Return the (x, y) coordinate for the center point of the cell that contains the specified text.  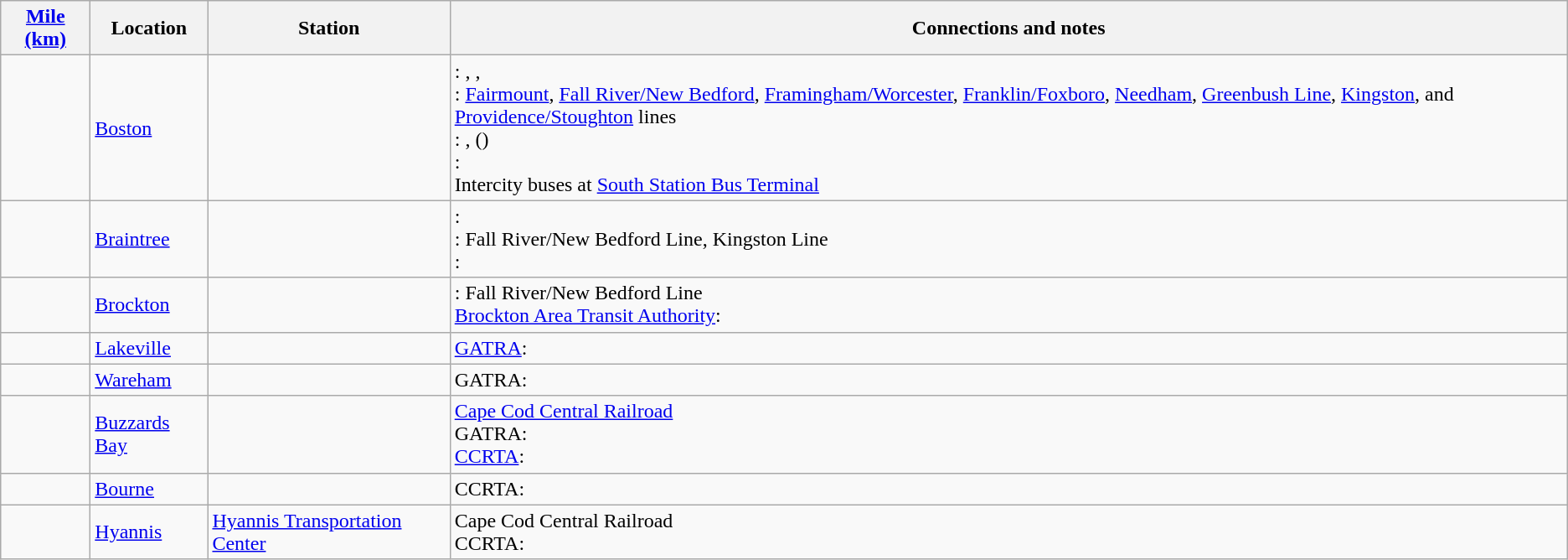
Station (328, 29)
Cape Cod Central Railroad GATRA: CCRTA: (1008, 434)
Connections and notes (1008, 29)
Braintree (149, 239)
Cape Cod Central Railroad CCRTA: (1008, 531)
Hyannis Transportation Center (328, 531)
Brockton (149, 305)
CCRTA: (1008, 489)
: Fall River/New Bedford Line Brockton Area Transit Authority: (1008, 305)
Hyannis (149, 531)
Location (149, 29)
Wareham (149, 380)
Buzzards Bay (149, 434)
: : Fall River/New Bedford Line, Kingston Line: (1008, 239)
Boston (149, 127)
Bourne (149, 489)
Lakeville (149, 348)
Mile (km) (45, 29)
